Find where the given text appears and provide that cell's center as (X, Y) coordinate. 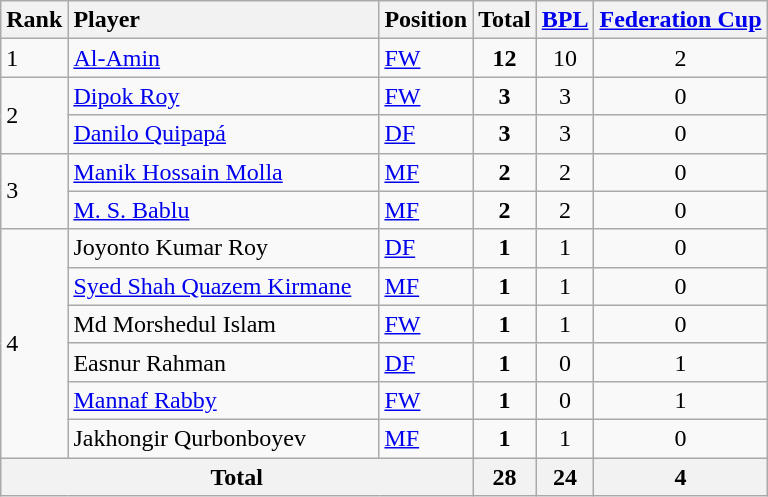
Mannaf Rabby (224, 400)
28 (505, 477)
Danilo Quipapá (224, 134)
12 (505, 58)
Jakhongir Qurbonboyev (224, 438)
10 (565, 58)
Position (426, 20)
Rank (34, 20)
BPL (565, 20)
Player (224, 20)
Manik Hossain Molla (224, 172)
Syed Shah Quazem Kirmane (224, 286)
Joyonto Kumar Roy (224, 248)
Federation Cup (680, 20)
M. S. Bablu (224, 210)
Easnur Rahman (224, 362)
Dipok Roy (224, 96)
Md Morshedul Islam (224, 324)
24 (565, 477)
Al-Amin (224, 58)
